Identify which cell holds the provided text, then report its [x, y] central coordinate. 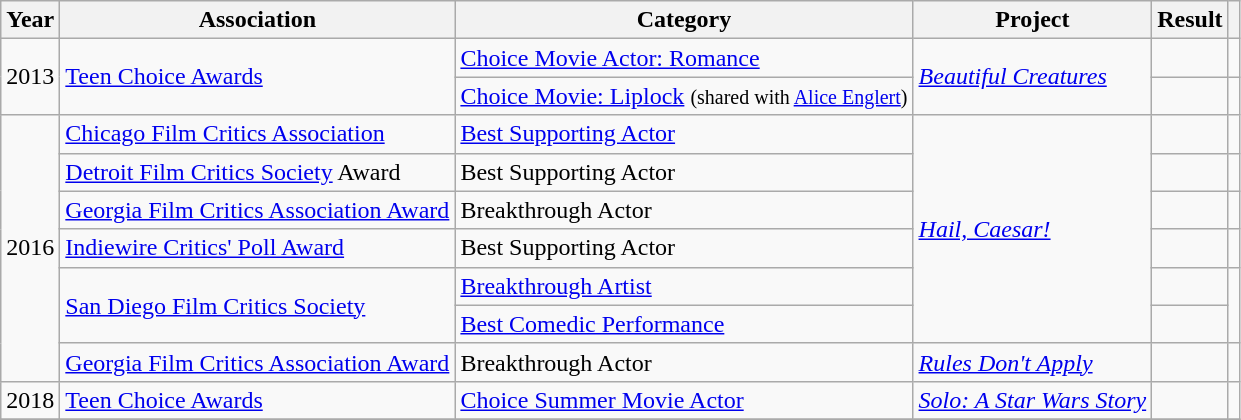
Choice Movie: Liplock (shared with Alice Englert) [684, 96]
Hail, Caesar! [1032, 229]
Association [258, 20]
Rules Don't Apply [1032, 362]
2018 [30, 400]
Choice Summer Movie Actor [684, 400]
Result [1190, 20]
Chicago Film Critics Association [258, 134]
Project [1032, 20]
2013 [30, 77]
Detroit Film Critics Society Award [258, 172]
Choice Movie Actor: Romance [684, 58]
San Diego Film Critics Society [258, 305]
Solo: A Star Wars Story [1032, 400]
Year [30, 20]
Category [684, 20]
2016 [30, 248]
Indiewire Critics' Poll Award [258, 248]
Beautiful Creatures [1032, 77]
Best Comedic Performance [684, 324]
Breakthrough Artist [684, 286]
